Return [X, Y] of the center of cell containing provided text 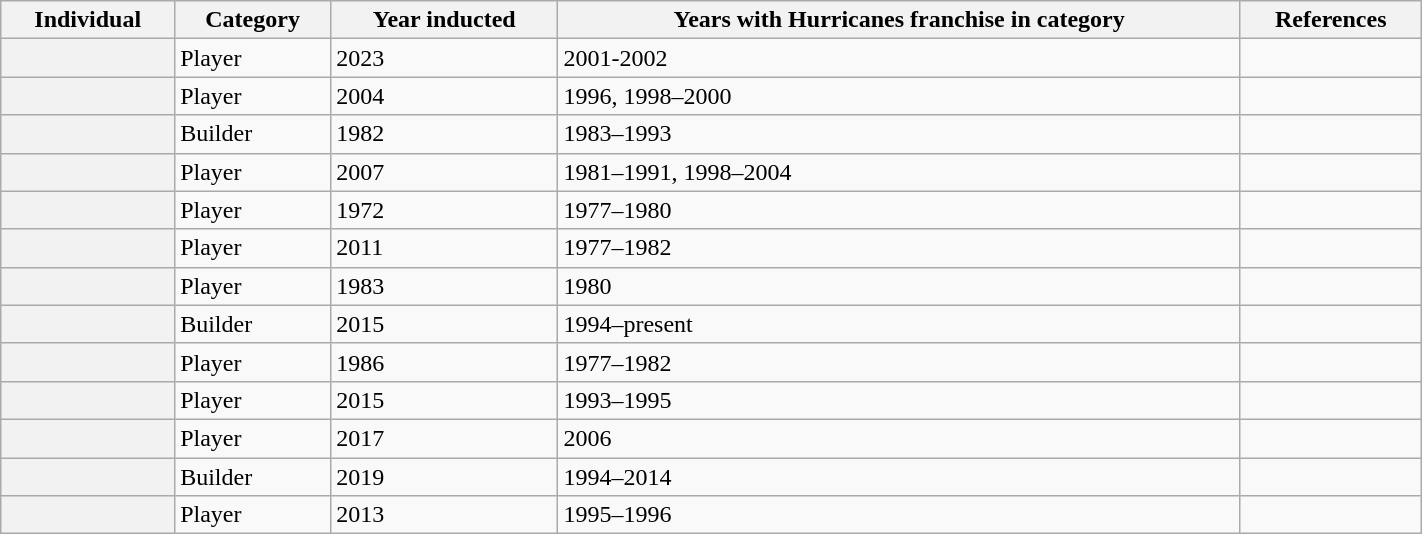
2007 [444, 172]
1981–1991, 1998–2004 [899, 172]
1996, 1998–2000 [899, 96]
2017 [444, 438]
2019 [444, 477]
References [1330, 20]
2023 [444, 58]
1972 [444, 210]
1994–present [899, 324]
2004 [444, 96]
Years with Hurricanes franchise in category [899, 20]
Year inducted [444, 20]
1982 [444, 134]
1980 [899, 286]
1977–1980 [899, 210]
1983 [444, 286]
2006 [899, 438]
Individual [88, 20]
2011 [444, 248]
1993–1995 [899, 400]
2001-2002 [899, 58]
Category [253, 20]
1994–2014 [899, 477]
2013 [444, 515]
1983–1993 [899, 134]
1986 [444, 362]
1995–1996 [899, 515]
